Output the [X, Y] coordinate of the center of the cell containing the given text.  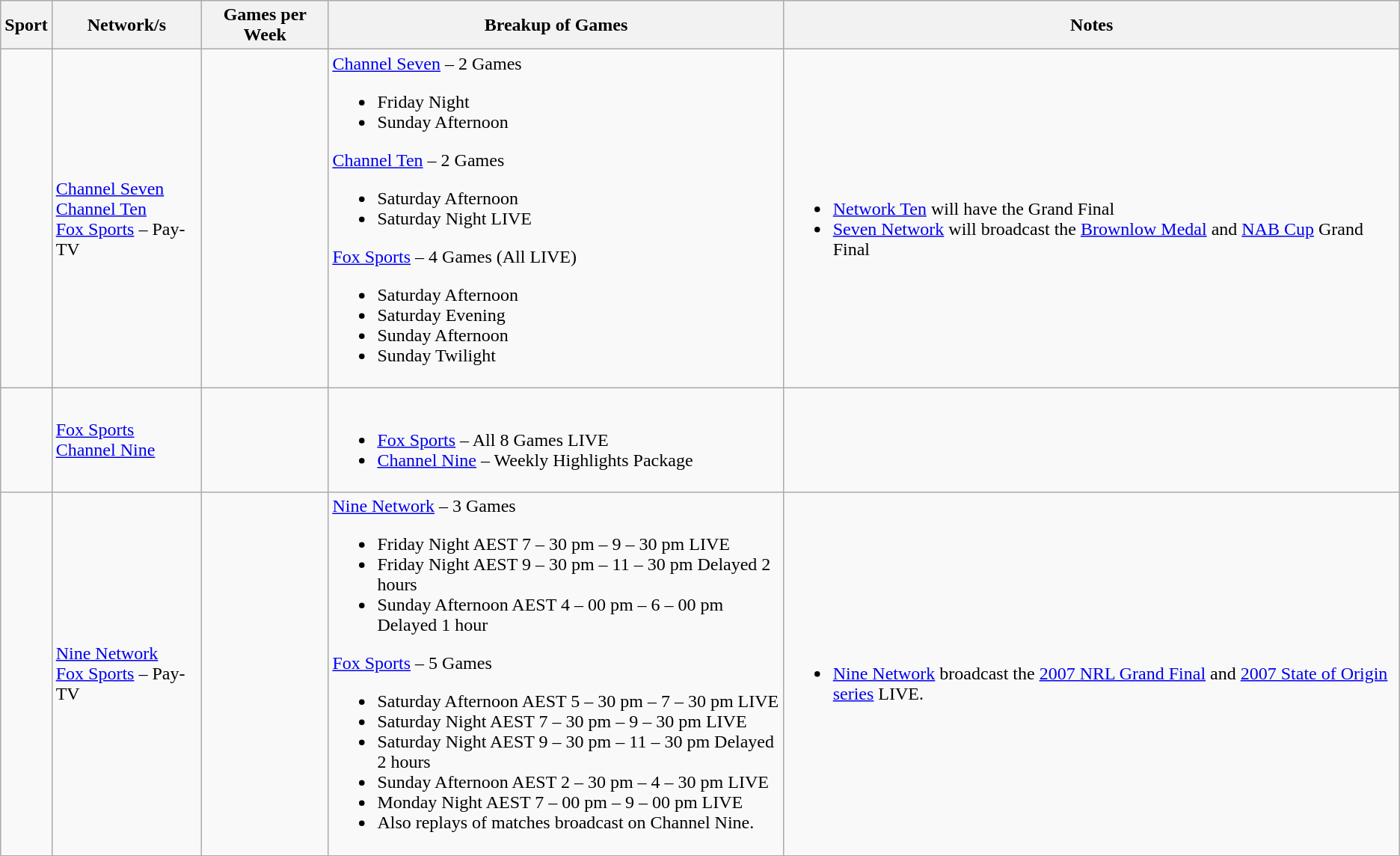
Network/s [127, 25]
Nine Network broadcast the 2007 NRL Grand Final and 2007 State of Origin series LIVE. [1092, 673]
Fox SportsChannel Nine [127, 440]
Games per Week [265, 25]
Network Ten will have the Grand FinalSeven Network will broadcast the Brownlow Medal and NAB Cup Grand Final [1092, 218]
Sport [26, 25]
Nine NetworkFox Sports – Pay-TV [127, 673]
Channel SevenChannel TenFox Sports – Pay-TV [127, 218]
Notes [1092, 25]
Fox Sports – All 8 Games LIVEChannel Nine – Weekly Highlights Package [556, 440]
Breakup of Games [556, 25]
